Determine the [X, Y] coordinate at the center of the cell enclosing the given text.  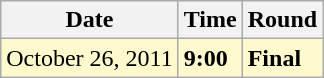
9:00 [210, 58]
Time [210, 20]
Round [282, 20]
Final [282, 58]
Date [90, 20]
October 26, 2011 [90, 58]
